Identify which cell holds the provided text, then report its (X, Y) central coordinate. 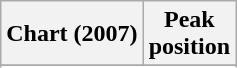
Peakposition (189, 34)
Chart (2007) (72, 34)
